Search for the cell housing the specified text and yield its [X, Y] center coordinate. 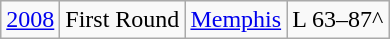
Memphis [236, 20]
2008 [30, 20]
First Round [122, 20]
L 63–87^ [338, 20]
